Search for the cell housing the specified text and yield its [x, y] center coordinate. 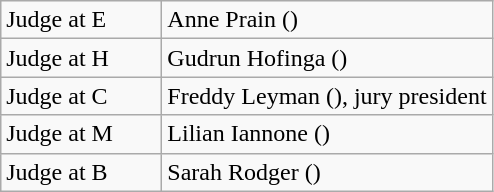
Judge at E [82, 20]
Anne Prain () [327, 20]
Freddy Leyman (), jury president [327, 96]
Gudrun Hofinga () [327, 58]
Judge at M [82, 134]
Judge at C [82, 96]
Judge at H [82, 58]
Judge at B [82, 172]
Sarah Rodger () [327, 172]
Lilian Iannone () [327, 134]
